Extract the (x, y) coordinate from the center of the cell holding the provided text.  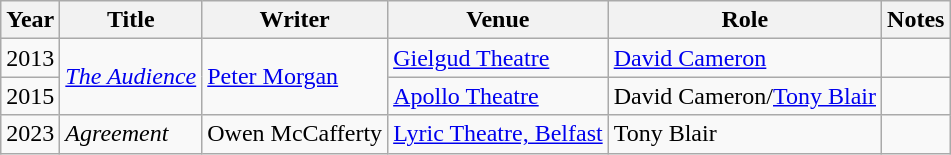
Title (131, 20)
Agreement (131, 134)
The Audience (131, 77)
Tony Blair (744, 134)
2023 (30, 134)
Writer (295, 20)
Lyric Theatre, Belfast (498, 134)
2013 (30, 58)
Year (30, 20)
Gielgud Theatre (498, 58)
2015 (30, 96)
Peter Morgan (295, 77)
Venue (498, 20)
David Cameron/Tony Blair (744, 96)
David Cameron (744, 58)
Notes (916, 20)
Owen McCafferty (295, 134)
Role (744, 20)
Apollo Theatre (498, 96)
